Return (X, Y) of the center of cell containing provided text 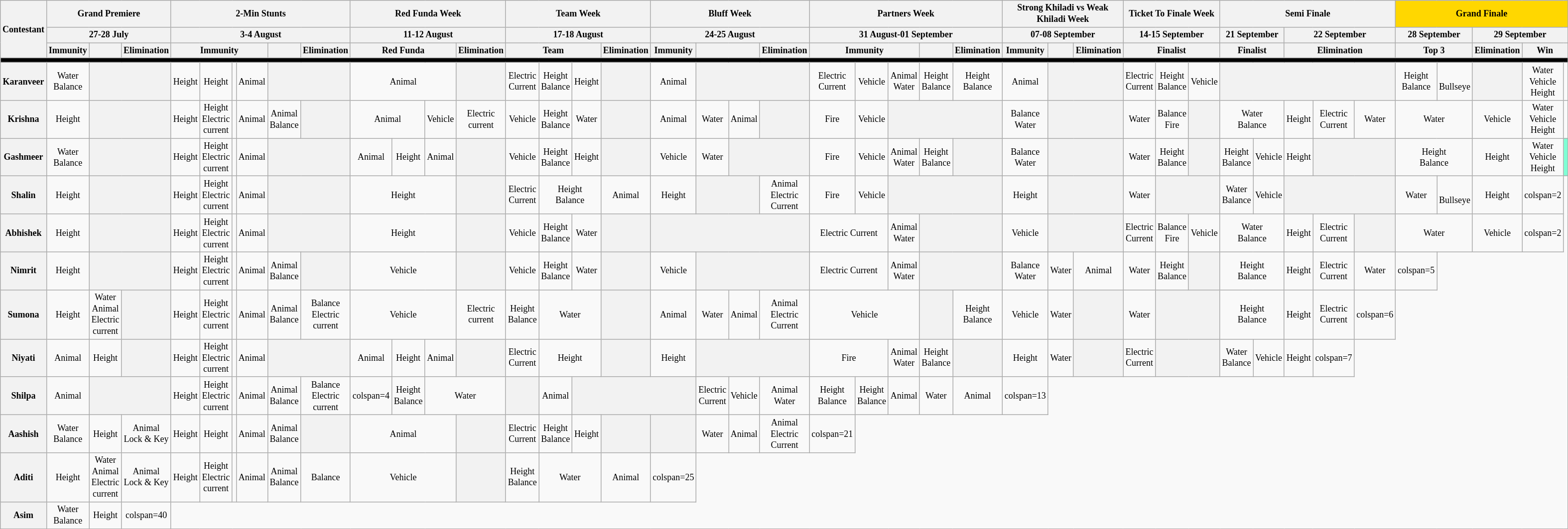
Top 3 (1434, 51)
Nimrit (24, 271)
Aditi (24, 478)
Gashmeer (24, 157)
Abhishek (24, 233)
21 September (1252, 35)
Strong Khiladi vs Weak Khiladi Week (1063, 14)
Niyati (24, 358)
colspan=40 (146, 515)
Grand Premiere (109, 14)
Karanveer (24, 81)
Win (1545, 51)
Partners Week (906, 14)
2-Min Stunts (261, 14)
Team Week (578, 14)
Aashish (24, 433)
colspan=6 (1375, 315)
Bluff Week (730, 14)
colspan=4 (371, 396)
colspan=7 (1334, 358)
colspan=25 (673, 478)
29 September (1520, 35)
Asim (24, 515)
Ticket To Finale Week (1172, 14)
Red Funda Week (428, 14)
Shalin (24, 195)
3-4 August (261, 35)
11-12 August (428, 35)
colspan=21 (832, 433)
27-28 July (109, 35)
Shilpa (24, 396)
28 September (1434, 35)
Krishna (24, 119)
Grand Finale (1482, 14)
colspan=13 (1025, 396)
07-08 September (1063, 35)
Contestant (24, 29)
24-25 August (730, 35)
colspan=5 (1417, 271)
17-18 August (578, 35)
Semi Finale (1308, 14)
Sumona (24, 315)
22 September (1340, 35)
Red Funda (403, 51)
Team (553, 51)
14-15 September (1172, 35)
31 August-01 September (906, 35)
Balance (326, 478)
